Pinpoint the cell where the given text exists, returning its [x, y] midpoint coordinate. 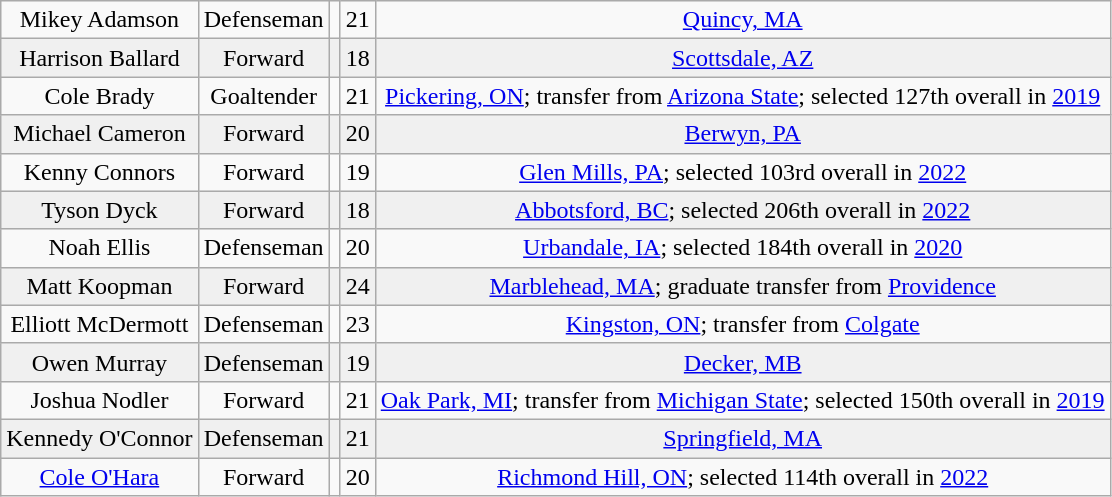
Mikey Adamson [100, 20]
Goaltender [264, 96]
Michael Cameron [100, 134]
Quincy, MA [742, 20]
Marblehead, MA; graduate transfer from Providence [742, 286]
Oak Park, MI; transfer from Michigan State; selected 150th overall in 2019 [742, 400]
Decker, MB [742, 362]
Cole Brady [100, 96]
Tyson Dyck [100, 210]
Kingston, ON; transfer from Colgate [742, 324]
Harrison Ballard [100, 58]
Kenny Connors [100, 172]
Pickering, ON; transfer from Arizona State; selected 127th overall in 2019 [742, 96]
Owen Murray [100, 362]
Glen Mills, PA; selected 103rd overall in 2022 [742, 172]
Urbandale, IA; selected 184th overall in 2020 [742, 248]
Scottsdale, AZ [742, 58]
Abbotsford, BC; selected 206th overall in 2022 [742, 210]
Berwyn, PA [742, 134]
Springfield, MA [742, 438]
Kennedy O'Connor [100, 438]
24 [358, 286]
Joshua Nodler [100, 400]
Elliott McDermott [100, 324]
Matt Koopman [100, 286]
Cole O'Hara [100, 477]
Noah Ellis [100, 248]
23 [358, 324]
Richmond Hill, ON; selected 114th overall in 2022 [742, 477]
